Capture the cell that displays the provided text and extract its (X, Y) central coordinate. 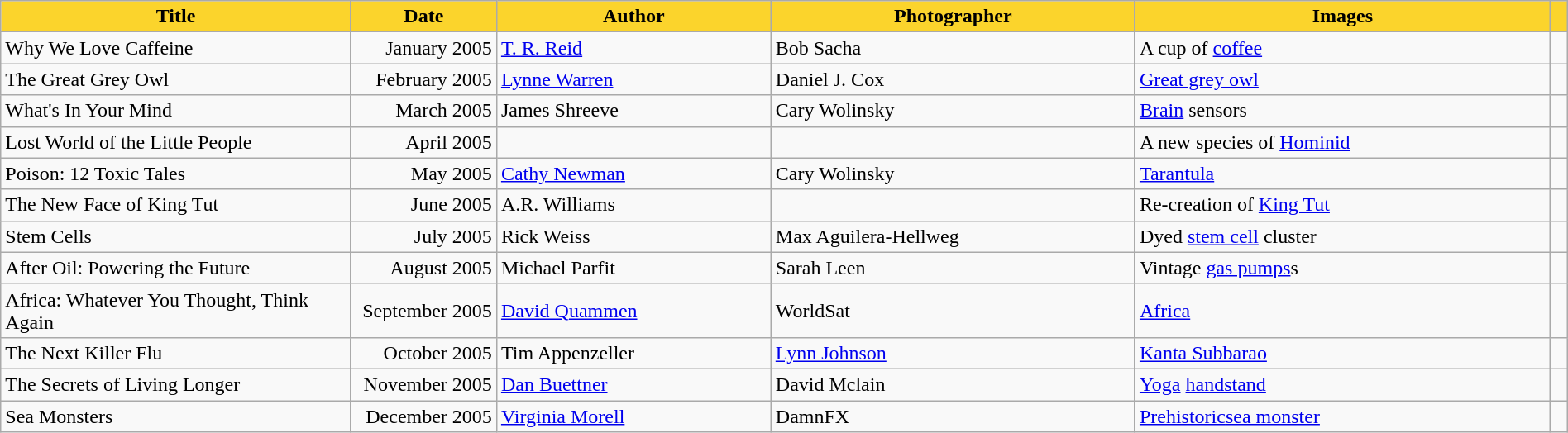
The New Face of King Tut (176, 205)
Prehistoricsea monster (1342, 416)
Great grey owl (1342, 79)
Why We Love Caffeine (176, 48)
Vintage gas pumpss (1342, 268)
Images (1342, 17)
October 2005 (423, 353)
Max Aguilera-Hellweg (953, 236)
Cathy Newman (633, 174)
April 2005 (423, 142)
June 2005 (423, 205)
Tim Appenzeller (633, 353)
February 2005 (423, 79)
The Great Grey Owl (176, 79)
August 2005 (423, 268)
Michael Parfit (633, 268)
After Oil: Powering the Future (176, 268)
Lynn Johnson (953, 353)
DamnFX (953, 416)
September 2005 (423, 311)
Title (176, 17)
Rick Weiss (633, 236)
Photographer (953, 17)
November 2005 (423, 384)
A cup of coffee (1342, 48)
Yoga handstand (1342, 384)
July 2005 (423, 236)
WorldSat (953, 311)
Poison: 12 Toxic Tales (176, 174)
March 2005 (423, 111)
Sarah Leen (953, 268)
David Mclain (953, 384)
Sea Monsters (176, 416)
Brain sensors (1342, 111)
T. R. Reid (633, 48)
Re-creation of King Tut (1342, 205)
December 2005 (423, 416)
Author (633, 17)
Virginia Morell (633, 416)
Daniel J. Cox (953, 79)
A new species of Hominid (1342, 142)
Stem Cells (176, 236)
Dan Buettner (633, 384)
What's In Your Mind (176, 111)
Bob Sacha (953, 48)
Tarantula (1342, 174)
Kanta Subbarao (1342, 353)
May 2005 (423, 174)
A.R. Williams (633, 205)
David Quammen (633, 311)
Lost World of the Little People (176, 142)
The Next Killer Flu (176, 353)
Africa: Whatever You Thought, Think Again (176, 311)
Lynne Warren (633, 79)
January 2005 (423, 48)
The Secrets of Living Longer (176, 384)
Africa (1342, 311)
James Shreeve (633, 111)
Date (423, 17)
Dyed stem cell cluster (1342, 236)
